Search for the cell housing the specified text and yield its (X, Y) center coordinate. 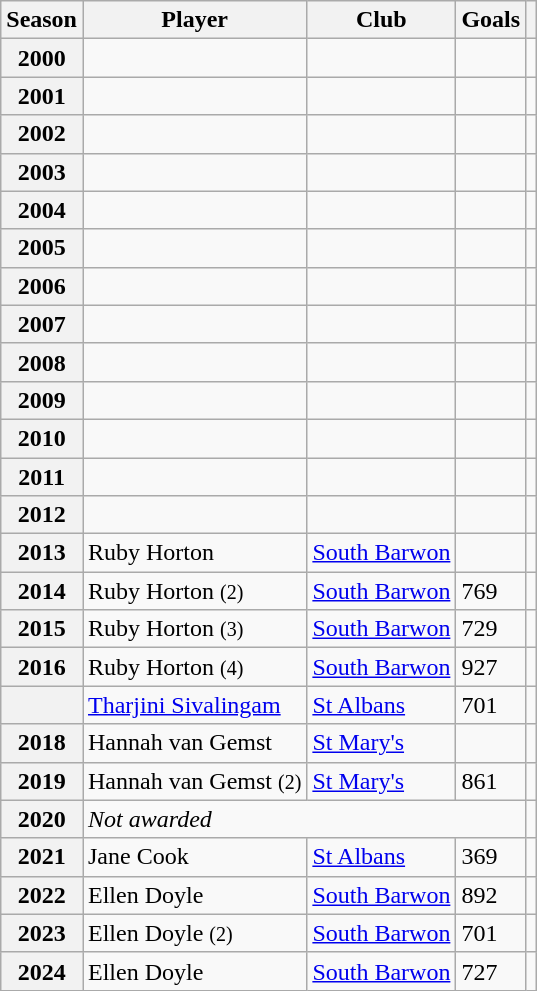
2015 (42, 629)
2011 (42, 477)
2021 (42, 857)
2014 (42, 591)
Ellen Doyle (2) (194, 933)
2006 (42, 286)
2024 (42, 971)
Ruby Horton (194, 553)
2008 (42, 362)
2009 (42, 400)
729 (491, 629)
2013 (42, 553)
727 (491, 971)
2019 (42, 781)
Ruby Horton (3) (194, 629)
2023 (42, 933)
Hannah van Gemst (194, 743)
2002 (42, 134)
2018 (42, 743)
2012 (42, 515)
Ruby Horton (2) (194, 591)
2005 (42, 248)
Player (194, 20)
769 (491, 591)
Ruby Horton (4) (194, 667)
2000 (42, 58)
Hannah van Gemst (2) (194, 781)
2022 (42, 895)
861 (491, 781)
Season (42, 20)
2007 (42, 324)
2020 (42, 819)
892 (491, 895)
2003 (42, 172)
Jane Cook (194, 857)
2001 (42, 96)
Goals (491, 20)
Club (382, 20)
Tharjini Sivalingam (194, 705)
2016 (42, 667)
2004 (42, 210)
Not awarded (304, 819)
369 (491, 857)
927 (491, 667)
2010 (42, 438)
